Detect which cell encompasses the target text, then output its [X, Y] center coordinate. 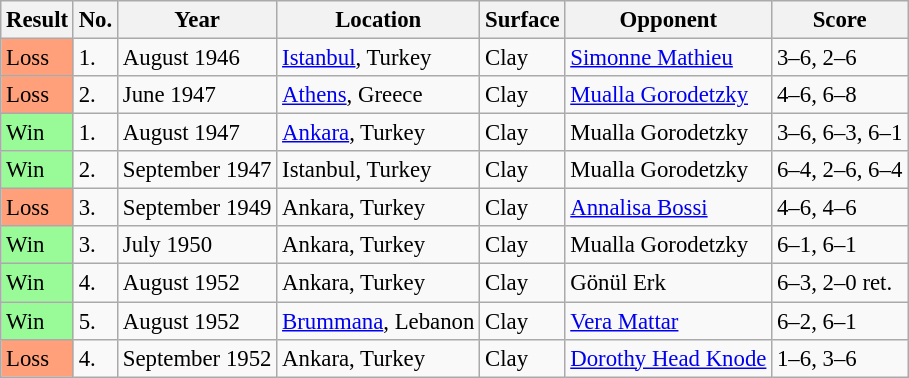
Brummana, Lebanon [378, 321]
June 1947 [196, 95]
Vera Mattar [668, 321]
3–6, 2–6 [840, 58]
Athens, Greece [378, 95]
September 1947 [196, 170]
1–6, 3–6 [840, 358]
6–4, 2–6, 6–4 [840, 170]
Gönül Erk [668, 283]
3–6, 6–3, 6–1 [840, 133]
6–2, 6–1 [840, 321]
4–6, 6–8 [840, 95]
August 1946 [196, 58]
July 1950 [196, 245]
Score [840, 20]
4–6, 4–6 [840, 208]
5. [95, 321]
6–1, 6–1 [840, 245]
Surface [522, 20]
Dorothy Head Knode [668, 358]
September 1949 [196, 208]
Simonne Mathieu [668, 58]
Result [38, 20]
6–3, 2–0 ret. [840, 283]
Opponent [668, 20]
No. [95, 20]
September 1952 [196, 358]
Annalisa Bossi [668, 208]
Location [378, 20]
August 1947 [196, 133]
Year [196, 20]
